Scan for the cell matching the given text and deliver its [x, y] coordinate at center. 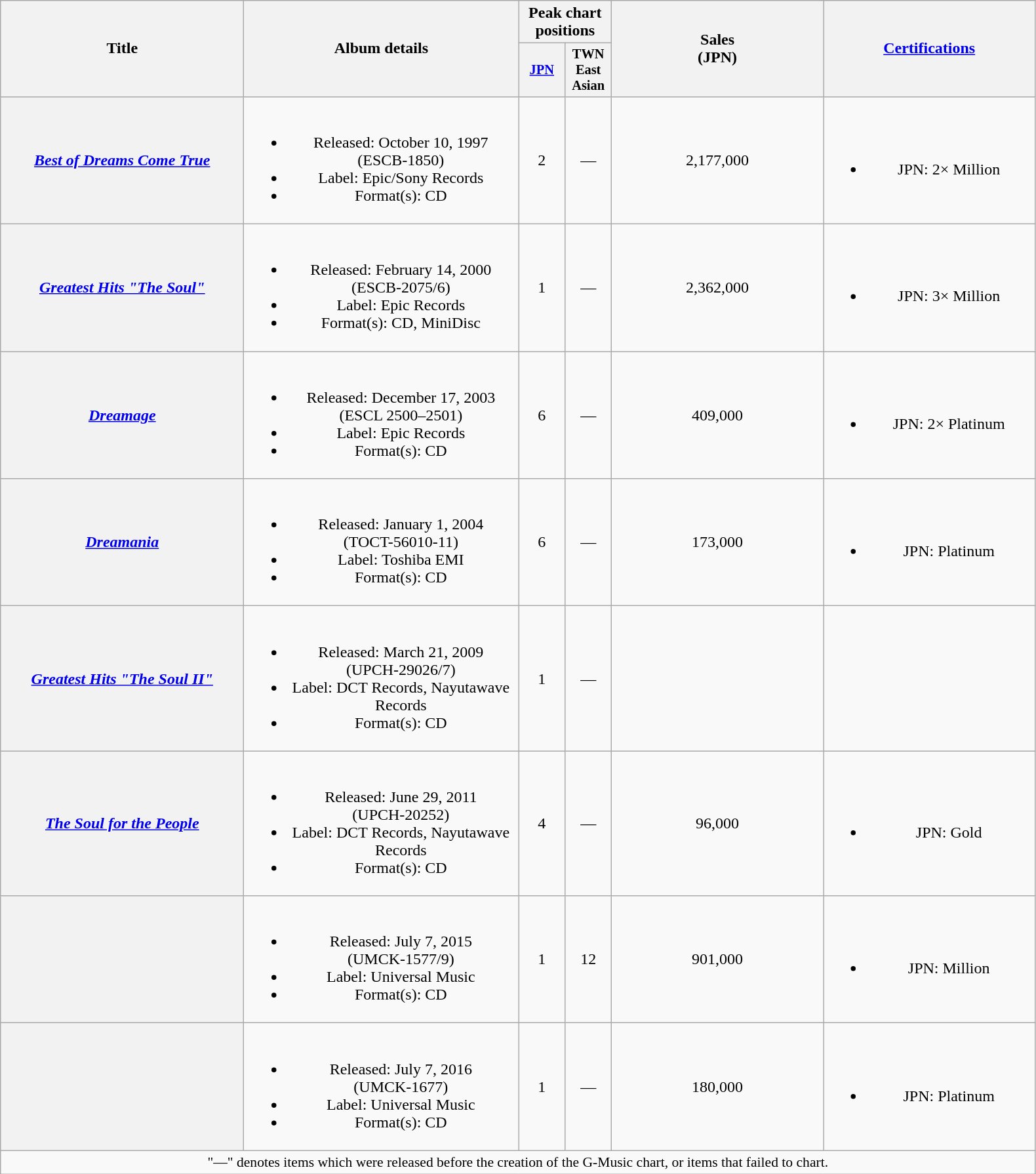
Dreamage [122, 415]
Released: July 7, 2015(UMCK-1577/9)Label: Universal MusicFormat(s): CD [382, 960]
Album details [382, 49]
TWN East Asian [589, 70]
Released: December 17, 2003(ESCL 2500–2501)Label: Epic RecordsFormat(s): CD [382, 415]
Released: February 14, 2000(ESCB-2075/6)Label: Epic RecordsFormat(s): CD, MiniDisc [382, 288]
JPN: Gold [930, 824]
Title [122, 49]
Released: October 10, 1997(ESCB-1850)Label: Epic/Sony RecordsFormat(s): CD [382, 160]
JPN: 2× Million [930, 160]
Peak chart positions [565, 22]
Dreamania [122, 542]
JPN: 3× Million [930, 288]
96,000 [717, 824]
Released: March 21, 2009(UPCH-29026/7)Label: DCT Records, Nayutawave RecordsFormat(s): CD [382, 678]
12 [589, 960]
Released: July 7, 2016(UMCK-1677)Label: Universal MusicFormat(s): CD [382, 1087]
180,000 [717, 1087]
173,000 [717, 542]
Greatest Hits "The Soul" [122, 288]
Greatest Hits "The Soul II" [122, 678]
409,000 [717, 415]
JPN: Million [930, 960]
2,362,000 [717, 288]
4 [542, 824]
Released: January 1, 2004(TOCT-56010-11)Label: Toshiba EMIFormat(s): CD [382, 542]
2,177,000 [717, 160]
Released: June 29, 2011(UPCH-20252)Label: DCT Records, Nayutawave RecordsFormat(s): CD [382, 824]
2 [542, 160]
Best of Dreams Come True [122, 160]
The Soul for the People [122, 824]
Sales(JPN) [717, 49]
"—" denotes items which were released before the creation of the G-Music chart, or items that failed to chart. [518, 1162]
JPN [542, 70]
Certifications [930, 49]
901,000 [717, 960]
JPN: 2× Platinum [930, 415]
